Output the [X, Y] coordinate of the center of the cell containing the given text.  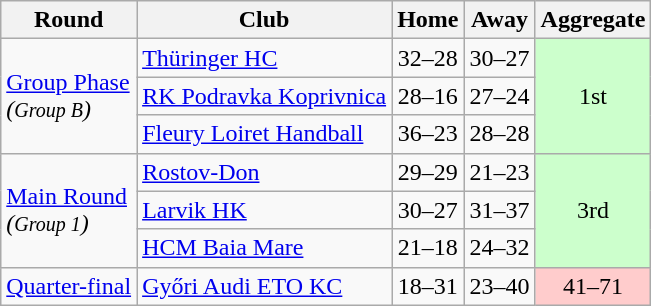
HCM Baia Mare [264, 248]
28–28 [500, 134]
Rostov-Don [264, 172]
Round [69, 20]
Home [428, 20]
Aggregate [593, 20]
32–28 [428, 58]
27–24 [500, 96]
3rd [593, 210]
Club [264, 20]
Away [500, 20]
Fleury Loiret Handball [264, 134]
Larvik HK [264, 210]
21–18 [428, 248]
Group Phase(Group B) [69, 96]
Quarter-final [69, 286]
1st [593, 96]
24–32 [500, 248]
18–31 [428, 286]
RK Podravka Koprivnica [264, 96]
Győri Audi ETO KC [264, 286]
29–29 [428, 172]
36–23 [428, 134]
41–71 [593, 286]
28–16 [428, 96]
23–40 [500, 286]
Main Round(Group 1) [69, 210]
Thüringer HC [264, 58]
21–23 [500, 172]
31–37 [500, 210]
